Extract the (X, Y) coordinate from the center of the cell holding the provided text.  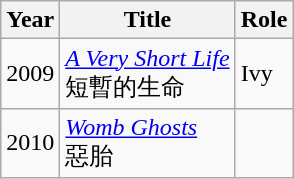
Title (148, 20)
Role (264, 20)
2009 (30, 74)
Womb Ghosts 惡胎 (148, 143)
Ivy (264, 74)
A Very Short Life 短暫的生命 (148, 74)
Year (30, 20)
2010 (30, 143)
